Search for the cell housing the specified text and yield its [X, Y] center coordinate. 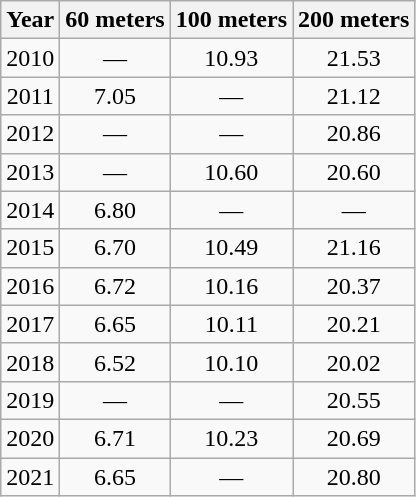
2012 [30, 134]
200 meters [353, 20]
21.12 [353, 96]
2013 [30, 172]
2014 [30, 210]
6.80 [115, 210]
21.16 [353, 248]
100 meters [231, 20]
6.52 [115, 362]
10.93 [231, 58]
2011 [30, 96]
20.86 [353, 134]
10.16 [231, 286]
7.05 [115, 96]
2018 [30, 362]
20.37 [353, 286]
21.53 [353, 58]
20.80 [353, 477]
10.23 [231, 438]
2020 [30, 438]
20.02 [353, 362]
10.49 [231, 248]
20.60 [353, 172]
2015 [30, 248]
20.55 [353, 400]
6.72 [115, 286]
2010 [30, 58]
6.71 [115, 438]
2019 [30, 400]
2016 [30, 286]
10.10 [231, 362]
60 meters [115, 20]
Year [30, 20]
10.60 [231, 172]
20.69 [353, 438]
20.21 [353, 324]
2017 [30, 324]
2021 [30, 477]
10.11 [231, 324]
6.70 [115, 248]
